Output the (x, y) coordinate of the center of the cell containing the given text.  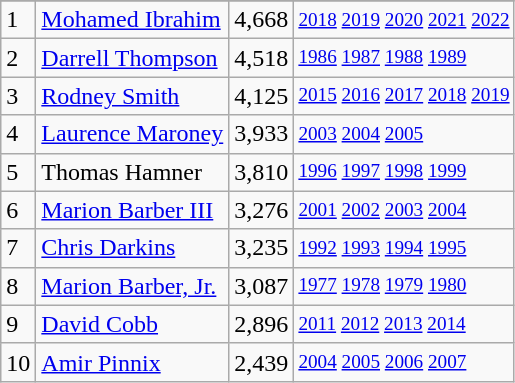
1986 1987 1988 1989 (404, 58)
Marion Barber III (132, 210)
2,896 (262, 324)
2015 2016 2017 2018 2019 (404, 96)
Darrell Thompson (132, 58)
4 (18, 134)
4,518 (262, 58)
5 (18, 172)
3,235 (262, 248)
8 (18, 286)
10 (18, 362)
3,810 (262, 172)
2004 2005 2006 2007 (404, 362)
2001 2002 2003 2004 (404, 210)
Chris Darkins (132, 248)
1977 1978 1979 1980 (404, 286)
6 (18, 210)
2 (18, 58)
4,125 (262, 96)
1 (18, 20)
Rodney Smith (132, 96)
David Cobb (132, 324)
3 (18, 96)
3,933 (262, 134)
1992 1993 1994 1995 (404, 248)
2003 2004 2005 (404, 134)
4,668 (262, 20)
9 (18, 324)
Marion Barber, Jr. (132, 286)
Laurence Maroney (132, 134)
Thomas Hamner (132, 172)
3,276 (262, 210)
2011 2012 2013 2014 (404, 324)
Mohamed Ibrahim (132, 20)
7 (18, 248)
Amir Pinnix (132, 362)
2,439 (262, 362)
3,087 (262, 286)
2018 2019 2020 2021 2022 (404, 20)
1996 1997 1998 1999 (404, 172)
